For the text-containing cell, return its midpoint in (X, Y) coordinate format. 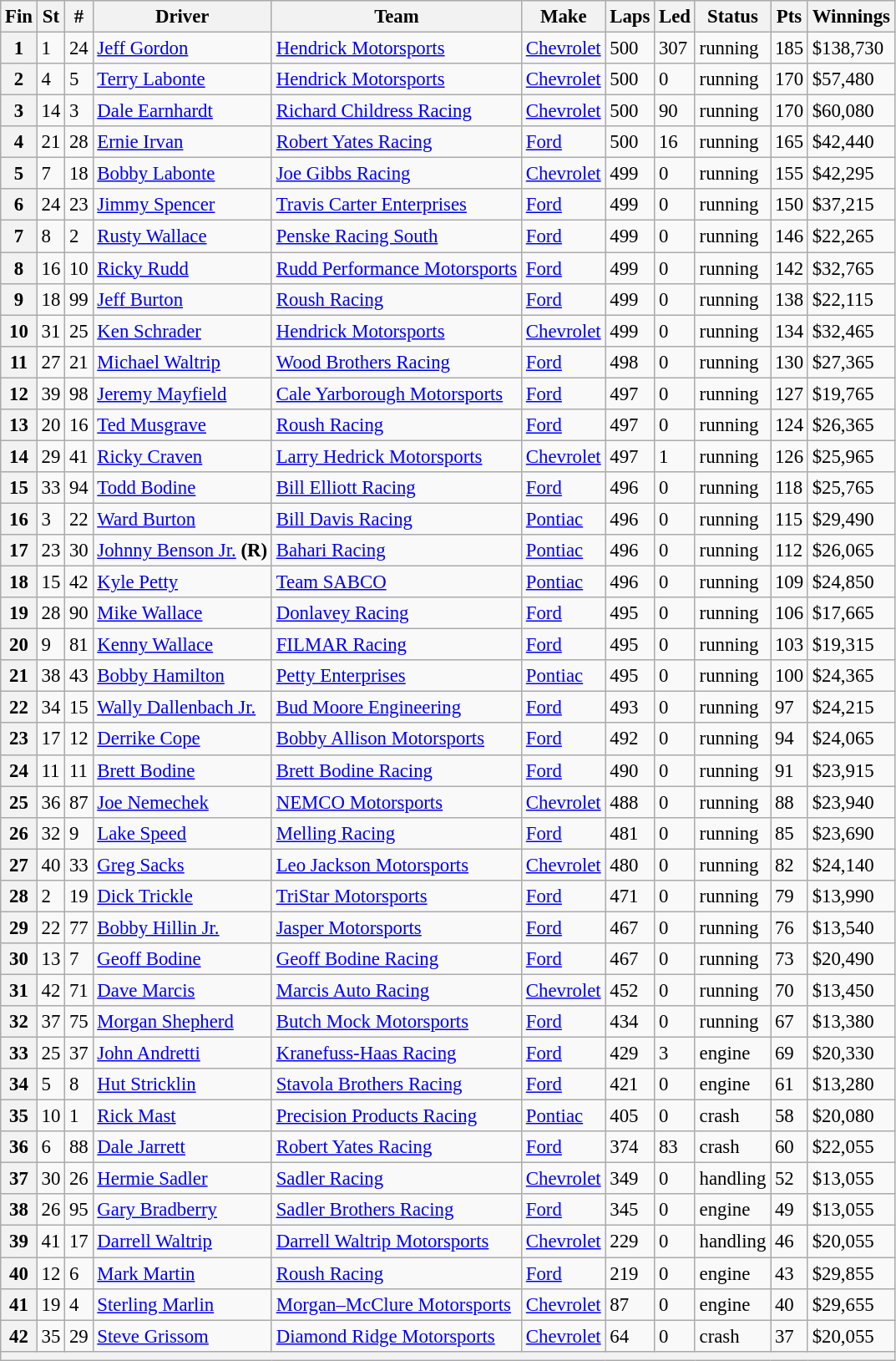
Hut Stricklin (182, 1084)
60 (790, 1147)
480 (630, 865)
Steve Grissom (182, 1336)
109 (790, 582)
99 (78, 299)
76 (790, 927)
$23,915 (851, 770)
$20,330 (851, 1054)
Led (675, 17)
$19,765 (851, 394)
$23,940 (851, 802)
$24,140 (851, 865)
71 (78, 990)
$29,855 (851, 1273)
Mark Martin (182, 1273)
79 (790, 896)
97 (790, 708)
Bobby Hillin Jr. (182, 927)
Team (396, 17)
58 (790, 1116)
Make (564, 17)
83 (675, 1147)
481 (630, 833)
155 (790, 174)
Ken Schrader (182, 331)
488 (630, 802)
Michael Waltrip (182, 362)
$27,365 (851, 362)
John Andretti (182, 1054)
Wally Dallenbach Jr. (182, 708)
Todd Bodine (182, 488)
Status (732, 17)
Darrell Waltrip Motorsports (396, 1242)
Brett Bodine Racing (396, 770)
115 (790, 519)
Johnny Benson Jr. (R) (182, 551)
349 (630, 1179)
$26,365 (851, 425)
Dale Jarrett (182, 1147)
134 (790, 331)
421 (630, 1084)
$17,665 (851, 613)
142 (790, 268)
Morgan–McClure Motorsports (396, 1304)
$32,465 (851, 331)
85 (790, 833)
Bobby Hamilton (182, 676)
Kranefuss-Haas Racing (396, 1054)
$29,490 (851, 519)
Kenny Wallace (182, 645)
471 (630, 896)
TriStar Motorsports (396, 896)
Joe Nemechek (182, 802)
Winnings (851, 17)
Dave Marcis (182, 990)
$20,490 (851, 959)
Ward Burton (182, 519)
493 (630, 708)
Joe Gibbs Racing (396, 174)
Bill Elliott Racing (396, 488)
307 (675, 48)
$42,295 (851, 174)
$32,765 (851, 268)
$42,440 (851, 142)
Bill Davis Racing (396, 519)
Ted Musgrave (182, 425)
Butch Mock Motorsports (396, 1022)
229 (630, 1242)
Mike Wallace (182, 613)
Bobby Allison Motorsports (396, 739)
118 (790, 488)
Morgan Shepherd (182, 1022)
Jeff Gordon (182, 48)
91 (790, 770)
$25,965 (851, 456)
Rudd Performance Motorsports (396, 268)
46 (790, 1242)
Driver (182, 17)
Larry Hedrick Motorsports (396, 456)
49 (790, 1211)
$60,080 (851, 111)
Team SABCO (396, 582)
185 (790, 48)
138 (790, 299)
Penske Racing South (396, 236)
$22,055 (851, 1147)
Sadler Brothers Racing (396, 1211)
Cale Yarborough Motorsports (396, 394)
75 (78, 1022)
52 (790, 1179)
498 (630, 362)
124 (790, 425)
492 (630, 739)
Bobby Labonte (182, 174)
219 (630, 1273)
$22,115 (851, 299)
St (50, 17)
Pts (790, 17)
Melling Racing (396, 833)
126 (790, 456)
100 (790, 676)
FILMAR Racing (396, 645)
$13,450 (851, 990)
Jeremy Mayfield (182, 394)
345 (630, 1211)
Sterling Marlin (182, 1304)
69 (790, 1054)
Ricky Craven (182, 456)
Derrike Cope (182, 739)
67 (790, 1022)
Donlavey Racing (396, 613)
64 (630, 1336)
70 (790, 990)
Brett Bodine (182, 770)
Bud Moore Engineering (396, 708)
82 (790, 865)
Bahari Racing (396, 551)
Leo Jackson Motorsports (396, 865)
$13,540 (851, 927)
NEMCO Motorsports (396, 802)
Jeff Burton (182, 299)
Precision Products Racing (396, 1116)
Rusty Wallace (182, 236)
Darrell Waltrip (182, 1242)
95 (78, 1211)
Kyle Petty (182, 582)
61 (790, 1084)
$13,280 (851, 1084)
$25,765 (851, 488)
$13,380 (851, 1022)
Travis Carter Enterprises (396, 205)
Richard Childress Racing (396, 111)
$24,215 (851, 708)
Terry Labonte (182, 79)
$22,265 (851, 236)
73 (790, 959)
$138,730 (851, 48)
$57,480 (851, 79)
Hermie Sadler (182, 1179)
Greg Sacks (182, 865)
$13,990 (851, 896)
Stavola Brothers Racing (396, 1084)
490 (630, 770)
$29,655 (851, 1304)
Ricky Rudd (182, 268)
$19,315 (851, 645)
434 (630, 1022)
Diamond Ridge Motorsports (396, 1336)
Ernie Irvan (182, 142)
Gary Bradberry (182, 1211)
130 (790, 362)
Geoff Bodine Racing (396, 959)
429 (630, 1054)
$26,065 (851, 551)
Laps (630, 17)
146 (790, 236)
Jimmy Spencer (182, 205)
Rick Mast (182, 1116)
98 (78, 394)
Geoff Bodine (182, 959)
81 (78, 645)
$24,065 (851, 739)
$24,365 (851, 676)
Petty Enterprises (396, 676)
$23,690 (851, 833)
$24,850 (851, 582)
$20,080 (851, 1116)
103 (790, 645)
405 (630, 1116)
127 (790, 394)
150 (790, 205)
106 (790, 613)
112 (790, 551)
Dale Earnhardt (182, 111)
Lake Speed (182, 833)
165 (790, 142)
Fin (19, 17)
# (78, 17)
Dick Trickle (182, 896)
Sadler Racing (396, 1179)
77 (78, 927)
452 (630, 990)
374 (630, 1147)
Wood Brothers Racing (396, 362)
Jasper Motorsports (396, 927)
$37,215 (851, 205)
Marcis Auto Racing (396, 990)
